Extract the (x, y) coordinate from the center of the cell holding the provided text.  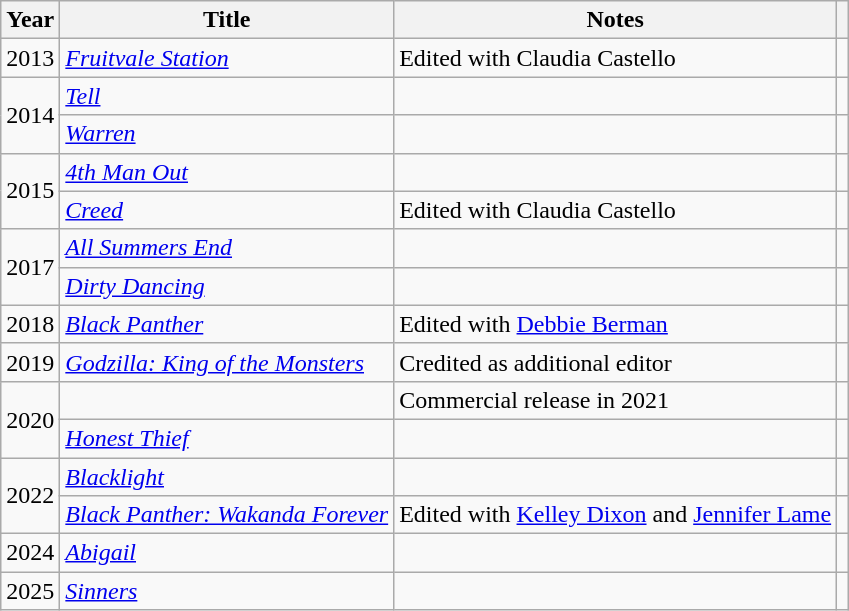
Notes (616, 20)
2022 (30, 496)
Sinners (227, 591)
Black Panther: Wakanda Forever (227, 515)
Commercial release in 2021 (616, 400)
Title (227, 20)
2020 (30, 419)
Dirty Dancing (227, 286)
2017 (30, 267)
2025 (30, 591)
Edited with Debbie Berman (616, 324)
Honest Thief (227, 438)
Blacklight (227, 477)
Creed (227, 210)
2024 (30, 553)
Black Panther (227, 324)
All Summers End (227, 248)
2019 (30, 362)
Credited as additional editor (616, 362)
4th Man Out (227, 172)
Fruitvale Station (227, 58)
2018 (30, 324)
2013 (30, 58)
2014 (30, 115)
Godzilla: King of the Monsters (227, 362)
Warren (227, 134)
2015 (30, 191)
Edited with Kelley Dixon and Jennifer Lame (616, 515)
Abigail (227, 553)
Tell (227, 96)
Year (30, 20)
